Return (x, y) of the center of cell containing provided text 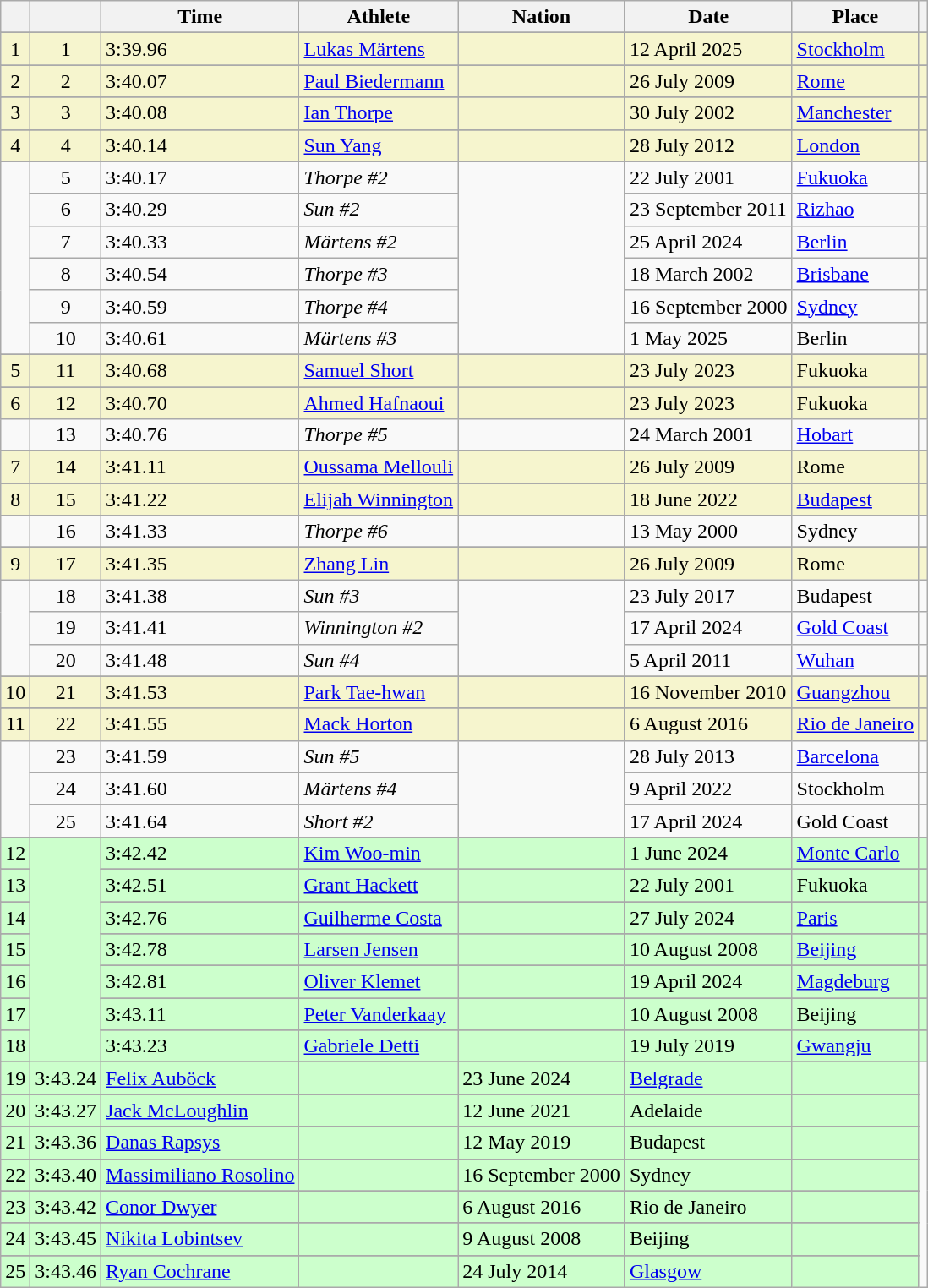
3:42.81 (200, 982)
Athlete (379, 17)
18 June 2022 (708, 499)
Nation (542, 17)
9 August 2008 (542, 1239)
3:41.35 (200, 564)
3:41.59 (200, 756)
Barcelona (855, 756)
Kim Woo-min (379, 853)
Mack Horton (379, 724)
Märtens #2 (379, 242)
3:43.40 (66, 1175)
3:40.17 (200, 177)
12 June 2021 (542, 1111)
Belgrade (708, 1078)
24 March 2001 (708, 435)
Adelaide (708, 1111)
Thorpe #2 (379, 177)
Larsen Jensen (379, 950)
3:40.33 (200, 242)
9 April 2022 (708, 789)
Grant Hackett (379, 885)
16 November 2010 (708, 692)
Nikita Lobintsev (200, 1239)
3:42.42 (200, 853)
3:41.55 (200, 724)
Elijah Winnington (379, 499)
Ahmed Hafnaoui (379, 403)
28 July 2013 (708, 756)
12 May 2019 (542, 1143)
3:40.29 (200, 210)
Jack McLoughlin (200, 1111)
3:43.24 (66, 1078)
Short #2 (379, 821)
Sun Yang (379, 145)
1 June 2024 (708, 853)
Guilherme Costa (379, 917)
30 July 2002 (708, 113)
Sun #5 (379, 756)
13 May 2000 (708, 532)
Manchester (855, 113)
Sun #2 (379, 210)
19 April 2024 (708, 982)
24 July 2014 (542, 1271)
Thorpe #3 (379, 274)
Date (708, 17)
Felix Auböck (200, 1078)
London (855, 145)
Winnington #2 (379, 628)
3:41.22 (200, 499)
Park Tae-hwan (379, 692)
Gwangju (855, 1046)
3:40.08 (200, 113)
3:40.61 (200, 338)
Guangzhou (855, 692)
Thorpe #6 (379, 532)
3:42.76 (200, 917)
Magdeburg (855, 982)
3:40.70 (200, 403)
3:40.59 (200, 306)
3:40.14 (200, 145)
Monte Carlo (855, 853)
3:41.48 (200, 660)
23 September 2011 (708, 210)
Place (855, 17)
Ryan Cochrane (200, 1271)
3:43.27 (66, 1111)
1 May 2025 (708, 338)
Danas Rapsys (200, 1143)
3:43.42 (66, 1207)
3:43.45 (66, 1239)
23 June 2024 (542, 1078)
Peter Vanderkaay (379, 1014)
Brisbane (855, 274)
3:40.54 (200, 274)
3:41.11 (200, 467)
5 April 2011 (708, 660)
3:40.68 (200, 370)
19 July 2019 (708, 1046)
3:42.78 (200, 950)
Time (200, 17)
Gabriele Detti (379, 1046)
23 July 2017 (708, 596)
Hobart (855, 435)
3:43.11 (200, 1014)
25 April 2024 (708, 242)
Paris (855, 917)
Zhang Lin (379, 564)
Ian Thorpe (379, 113)
Paul Biedermann (379, 81)
Märtens #4 (379, 789)
Oliver Klemet (379, 982)
3:40.07 (200, 81)
3:41.38 (200, 596)
28 July 2012 (708, 145)
3:43.23 (200, 1046)
3:41.33 (200, 532)
Wuhan (855, 660)
Oussama Mellouli (379, 467)
3:41.64 (200, 821)
3:41.60 (200, 789)
Thorpe #5 (379, 435)
Rizhao (855, 210)
27 July 2024 (708, 917)
12 April 2025 (708, 49)
3:42.51 (200, 885)
3:43.36 (66, 1143)
Conor Dwyer (200, 1207)
Sun #3 (379, 596)
Sun #4 (379, 660)
3:40.76 (200, 435)
3:39.96 (200, 49)
Massimiliano Rosolino (200, 1175)
3:43.46 (66, 1271)
Samuel Short (379, 370)
18 March 2002 (708, 274)
Glasgow (708, 1271)
3:41.41 (200, 628)
Lukas Märtens (379, 49)
3:41.53 (200, 692)
Märtens #3 (379, 338)
Thorpe #4 (379, 306)
